Search for the cell housing the specified text and yield its (X, Y) center coordinate. 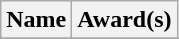
Award(s) (124, 20)
Name (36, 20)
